Return the (X, Y) coordinate for the center point of the cell that contains the specified text.  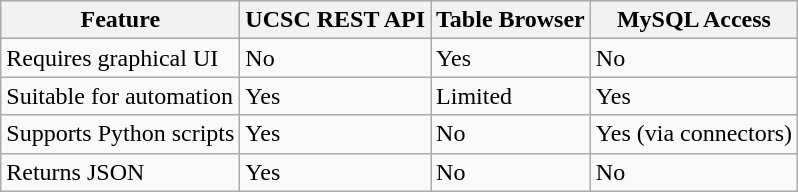
Suitable for automation (120, 96)
Feature (120, 20)
Limited (511, 96)
Supports Python scripts (120, 134)
Yes (via connectors) (694, 134)
MySQL Access (694, 20)
UCSC REST API (336, 20)
Requires graphical UI (120, 58)
Table Browser (511, 20)
Returns JSON (120, 172)
